Extract the [X, Y] coordinate from the center of the cell holding the provided text.  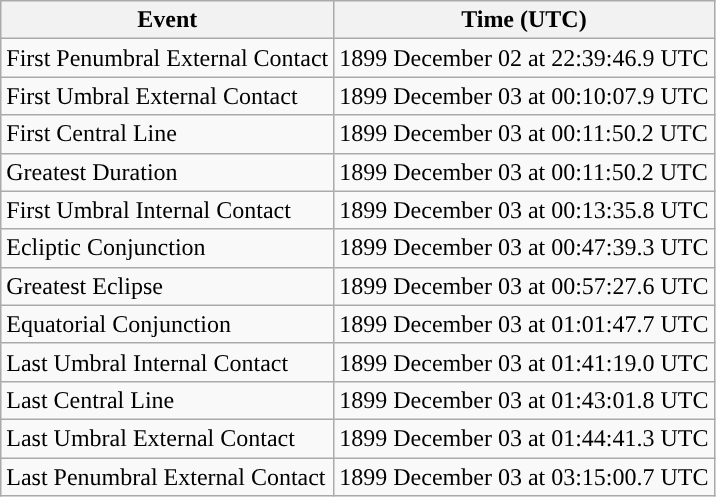
1899 December 03 at 01:44:41.3 UTC [524, 438]
Ecliptic Conjunction [168, 248]
1899 December 03 at 00:57:27.6 UTC [524, 286]
Greatest Duration [168, 172]
First Umbral Internal Contact [168, 210]
1899 December 03 at 00:47:39.3 UTC [524, 248]
1899 December 03 at 01:43:01.8 UTC [524, 400]
Last Umbral Internal Contact [168, 362]
Greatest Eclipse [168, 286]
1899 December 03 at 00:10:07.9 UTC [524, 96]
Event [168, 20]
Last Penumbral External Contact [168, 477]
1899 December 03 at 03:15:00.7 UTC [524, 477]
Last Umbral External Contact [168, 438]
Equatorial Conjunction [168, 324]
First Umbral External Contact [168, 96]
1899 December 03 at 00:13:35.8 UTC [524, 210]
First Penumbral External Contact [168, 58]
Time (UTC) [524, 20]
1899 December 03 at 01:01:47.7 UTC [524, 324]
1899 December 02 at 22:39:46.9 UTC [524, 58]
First Central Line [168, 134]
1899 December 03 at 01:41:19.0 UTC [524, 362]
Last Central Line [168, 400]
